Pinpoint the cell where the given text exists, returning its [X, Y] midpoint coordinate. 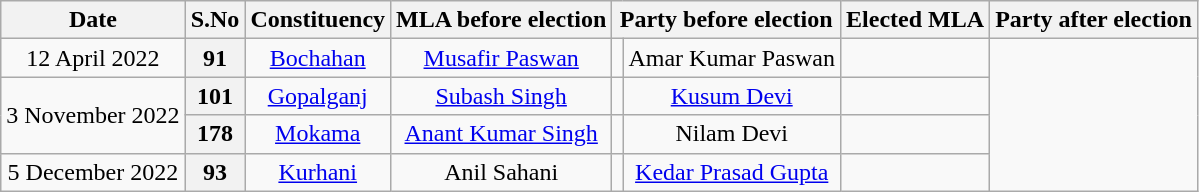
12 April 2022 [93, 58]
101 [215, 96]
Kedar Prasad Gupta [732, 172]
Constituency [318, 20]
Anant Kumar Singh [502, 134]
Bochahan [318, 58]
Date [93, 20]
S.No [215, 20]
Kurhani [318, 172]
Anil Sahani [502, 172]
93 [215, 172]
3 November 2022 [93, 115]
178 [215, 134]
Musafir Paswan [502, 58]
Mokama [318, 134]
Kusum Devi [732, 96]
Subash Singh [502, 96]
Gopalganj [318, 96]
Amar Kumar Paswan [732, 58]
Party after election [1094, 20]
Party before election [726, 20]
Elected MLA [916, 20]
91 [215, 58]
5 December 2022 [93, 172]
Nilam Devi [732, 134]
MLA before election [502, 20]
